Output the (X, Y) coordinate of the center of the cell containing the given text.  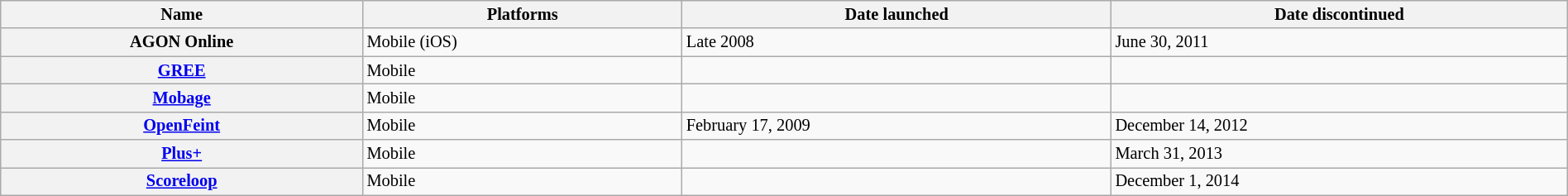
Mobage (182, 98)
Scoreloop (182, 181)
March 31, 2013 (1340, 154)
Date discontinued (1340, 14)
Date launched (896, 14)
February 17, 2009 (896, 126)
Plus+ (182, 154)
December 14, 2012 (1340, 126)
OpenFeint (182, 126)
December 1, 2014 (1340, 181)
Late 2008 (896, 42)
Platforms (523, 14)
Mobile (iOS) (523, 42)
Name (182, 14)
AGON Online (182, 42)
June 30, 2011 (1340, 42)
GREE (182, 70)
